Identify which cell holds the provided text, then report its [x, y] central coordinate. 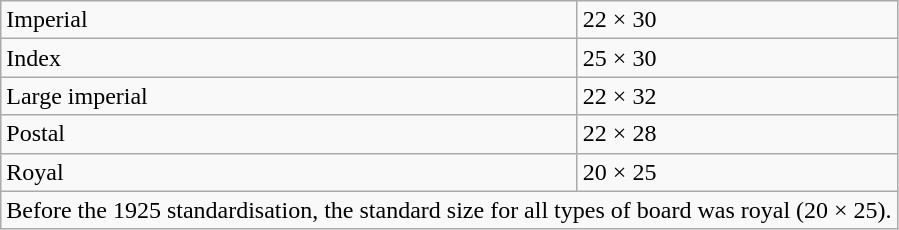
Royal [290, 172]
Postal [290, 134]
22 × 30 [737, 20]
Before the 1925 standardisation, the standard size for all types of board was royal (20 × 25). [449, 210]
22 × 28 [737, 134]
Imperial [290, 20]
25 × 30 [737, 58]
Index [290, 58]
Large imperial [290, 96]
20 × 25 [737, 172]
22 × 32 [737, 96]
